Return (x, y) of the center of cell containing provided text 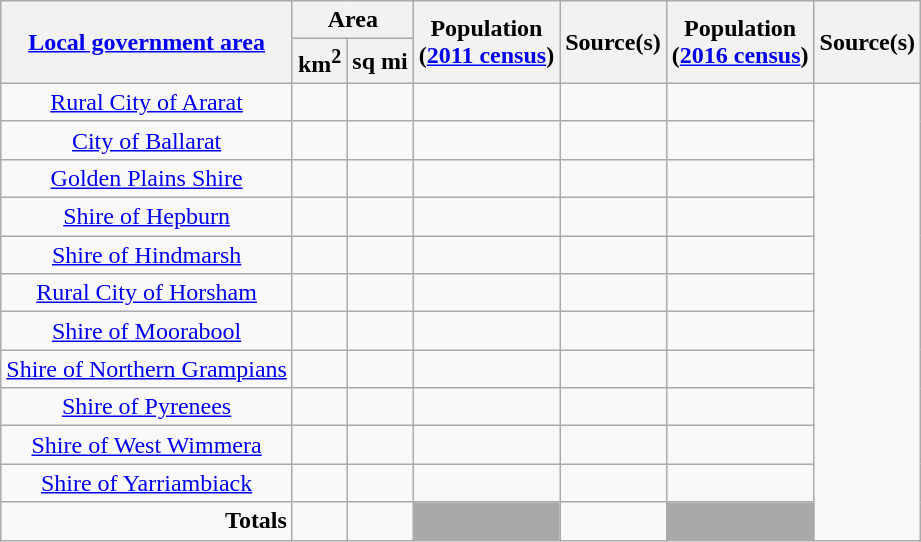
Shire of Hepburn (147, 217)
Shire of West Wimmera (147, 445)
Shire of Northern Grampians (147, 369)
Shire of Hindmarsh (147, 255)
Rural City of Ararat (147, 102)
Shire of Yarriambiack (147, 483)
sq mi (380, 62)
Local government area (147, 42)
Rural City of Horsham (147, 293)
Area (352, 20)
Golden Plains Shire (147, 178)
Shire of Moorabool (147, 331)
km2 (319, 62)
Population(2011 census) (486, 42)
City of Ballarat (147, 140)
Population(2016 census) (740, 42)
Shire of Pyrenees (147, 407)
Totals (147, 521)
